Return the (x, y) coordinate for the center point of the cell that contains the specified text.  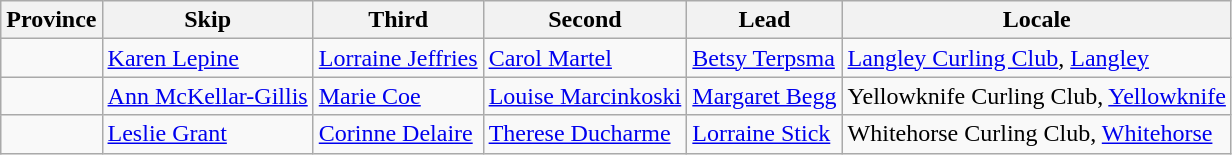
Province (52, 20)
Louise Marcinkoski (585, 96)
Corinne Delaire (398, 134)
Third (398, 20)
Langley Curling Club, Langley (1036, 58)
Marie Coe (398, 96)
Margaret Begg (764, 96)
Yellowknife Curling Club, Yellowknife (1036, 96)
Carol Martel (585, 58)
Second (585, 20)
Karen Lepine (208, 58)
Therese Ducharme (585, 134)
Whitehorse Curling Club, Whitehorse (1036, 134)
Skip (208, 20)
Locale (1036, 20)
Lorraine Stick (764, 134)
Lorraine Jeffries (398, 58)
Betsy Terpsma (764, 58)
Ann McKellar-Gillis (208, 96)
Lead (764, 20)
Leslie Grant (208, 134)
